Return (X, Y) of the center of cell containing provided text 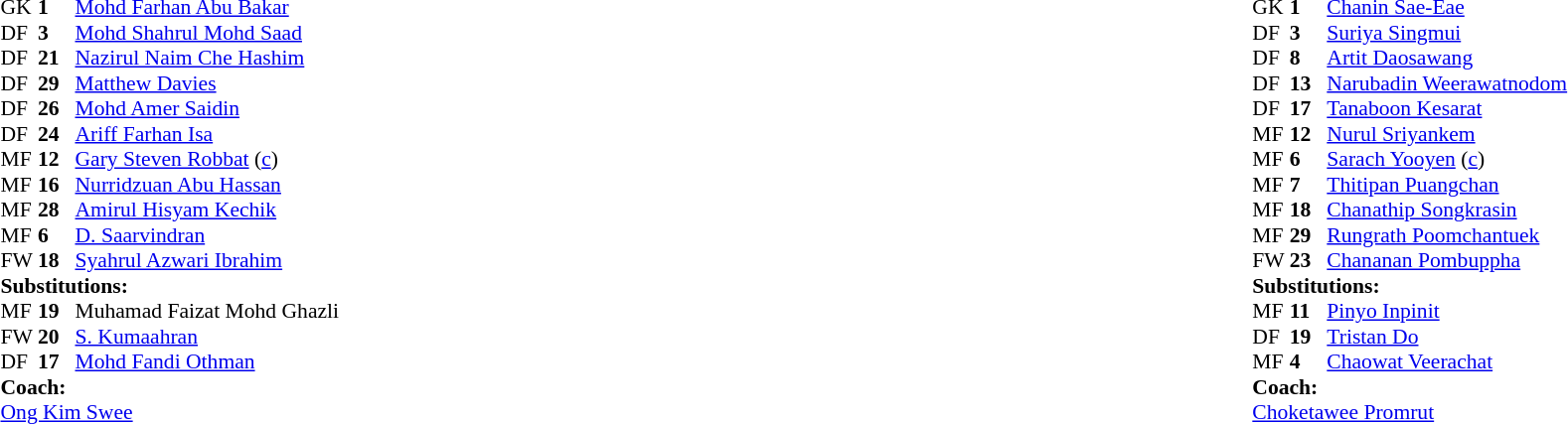
20 (57, 337)
Mohd Shahrul Mohd Saad (208, 33)
Pinyo Inpinit (1447, 311)
Thitipan Puangchan (1447, 185)
Mohd Amer Saidin (208, 108)
Amirul Hisyam Kechik (208, 210)
Sarach Yooyen (c) (1447, 160)
Muhamad Faizat Mohd Ghazli (208, 311)
8 (1309, 59)
Artit Daosawang (1447, 59)
Matthew Davies (208, 83)
Syahrul Azwari Ibrahim (208, 261)
21 (57, 59)
4 (1309, 362)
D. Saarvindran (208, 235)
Chaowat Veerachat (1447, 362)
26 (57, 108)
Chananan Pombuppha (1447, 261)
Suriya Singmui (1447, 33)
16 (57, 185)
Ariff Farhan Isa (208, 134)
Rungrath Poomchantuek (1447, 235)
13 (1309, 83)
28 (57, 210)
Nurul Sriyankem (1447, 134)
S. Kumaahran (208, 337)
Nazirul Naim Che Hashim (208, 59)
Chanathip Songkrasin (1447, 210)
Narubadin Weerawatnodom (1447, 83)
Mohd Fandi Othman (208, 362)
7 (1309, 185)
Tanaboon Kesarat (1447, 108)
Nurridzuan Abu Hassan (208, 185)
11 (1309, 311)
Tristan Do (1447, 337)
Gary Steven Robbat (c) (208, 160)
24 (57, 134)
23 (1309, 261)
